Detect which cell encompasses the target text, then output its (x, y) center coordinate. 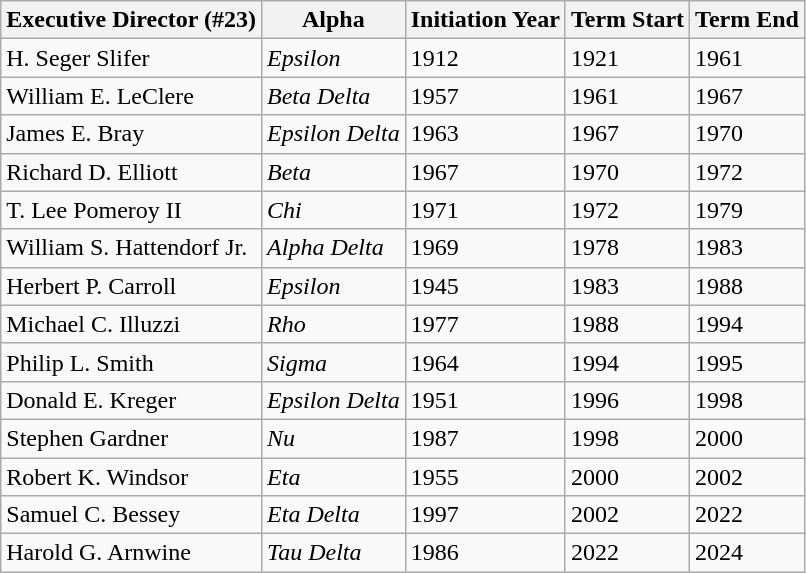
1921 (627, 58)
1977 (485, 324)
Eta (334, 477)
H. Seger Slifer (132, 58)
Richard D. Elliott (132, 172)
1997 (485, 515)
1978 (627, 248)
1987 (485, 438)
2024 (748, 553)
1995 (748, 362)
1945 (485, 286)
Tau Delta (334, 553)
Beta (334, 172)
Initiation Year (485, 20)
1964 (485, 362)
1971 (485, 210)
1996 (627, 400)
Chi (334, 210)
William S. Hattendorf Jr. (132, 248)
Harold G. Arnwine (132, 553)
Sigma (334, 362)
James E. Bray (132, 134)
Nu (334, 438)
1955 (485, 477)
Beta Delta (334, 96)
1957 (485, 96)
1912 (485, 58)
Donald E. Kreger (132, 400)
Alpha (334, 20)
Philip L. Smith (132, 362)
Alpha Delta (334, 248)
Samuel C. Bessey (132, 515)
Executive Director (#23) (132, 20)
Eta Delta (334, 515)
Herbert P. Carroll (132, 286)
Term Start (627, 20)
1979 (748, 210)
1951 (485, 400)
1963 (485, 134)
Robert K. Windsor (132, 477)
Stephen Gardner (132, 438)
1986 (485, 553)
William E. LeClere (132, 96)
1969 (485, 248)
Rho (334, 324)
T. Lee Pomeroy II (132, 210)
Michael C. Illuzzi (132, 324)
Term End (748, 20)
